Scan for the cell matching the given text and deliver its [x, y] coordinate at center. 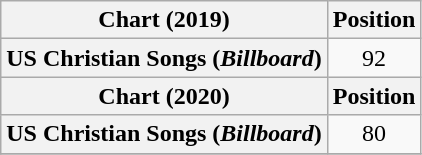
80 [374, 134]
92 [374, 58]
Chart (2019) [164, 20]
Chart (2020) [164, 96]
